From the cell containing the given text, extract its center point as [x, y] coordinate. 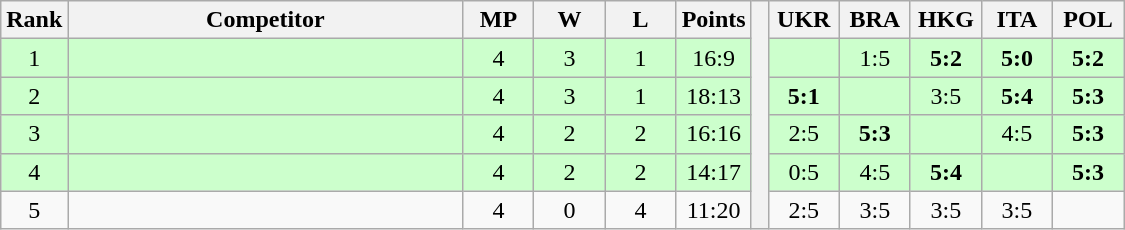
ITA [1016, 20]
0:5 [804, 172]
Rank [34, 20]
5:1 [804, 96]
14:17 [714, 172]
16:9 [714, 58]
0 [570, 210]
18:13 [714, 96]
MP [498, 20]
Competitor [266, 20]
Points [714, 20]
HKG [946, 20]
5 [34, 210]
W [570, 20]
5:0 [1016, 58]
POL [1088, 20]
11:20 [714, 210]
1:5 [874, 58]
16:16 [714, 134]
UKR [804, 20]
BRA [874, 20]
L [640, 20]
